Extract the [X, Y] coordinate from the center of the cell holding the provided text.  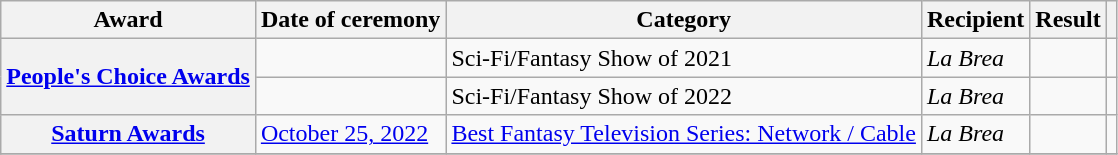
October 25, 2022 [350, 134]
Award [128, 20]
Category [684, 20]
Recipient [975, 20]
Sci-Fi/Fantasy Show of 2021 [684, 58]
Best Fantasy Television Series: Network / Cable [684, 134]
Sci-Fi/Fantasy Show of 2022 [684, 96]
Date of ceremony [350, 20]
Saturn Awards [128, 134]
People's Choice Awards [128, 77]
Result [1068, 20]
